For the text-containing cell, return its midpoint in [X, Y] coordinate format. 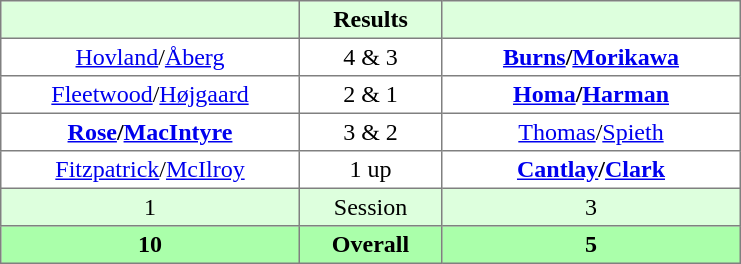
5 [591, 245]
Fitzpatrick/McIlroy [150, 170]
Fleetwood/Højgaard [150, 95]
1 [150, 207]
Homa/Harman [591, 95]
1 up [370, 170]
4 & 3 [370, 57]
Results [370, 20]
Session [370, 207]
3 & 2 [370, 132]
Cantlay/Clark [591, 170]
Rose/MacIntyre [150, 132]
Thomas/Spieth [591, 132]
Overall [370, 245]
Hovland/Åberg [150, 57]
Burns/Morikawa [591, 57]
3 [591, 207]
10 [150, 245]
2 & 1 [370, 95]
